Output the (X, Y) coordinate of the center of the cell containing the given text.  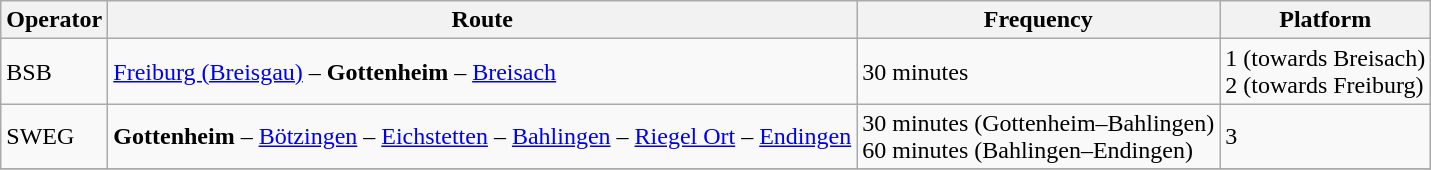
BSB (54, 72)
Frequency (1038, 20)
SWEG (54, 136)
3 (1326, 136)
30 minutes (Gottenheim–Bahlingen) 60 minutes (Bahlingen–Endingen) (1038, 136)
Route (482, 20)
Platform (1326, 20)
1 (towards Breisach) 2 (towards Freiburg) (1326, 72)
30 minutes (1038, 72)
Gottenheim – Bötzingen – Eichstetten – Bahlingen – Riegel Ort – Endingen (482, 136)
Operator (54, 20)
Freiburg (Breisgau) – Gottenheim – Breisach (482, 72)
